Provide the (x, y) coordinate of the cell's center where the given text is located.  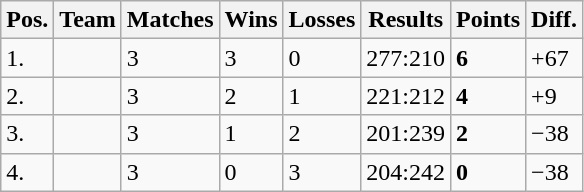
204:242 (406, 172)
4 (488, 96)
1. (28, 58)
6 (488, 58)
Results (406, 20)
Diff. (554, 20)
3. (28, 134)
Matches (170, 20)
201:239 (406, 134)
+67 (554, 58)
Losses (322, 20)
Pos. (28, 20)
221:212 (406, 96)
Points (488, 20)
Wins (251, 20)
+9 (554, 96)
2. (28, 96)
Team (88, 20)
4. (28, 172)
277:210 (406, 58)
